For the text-containing cell, return its midpoint in [X, Y] coordinate format. 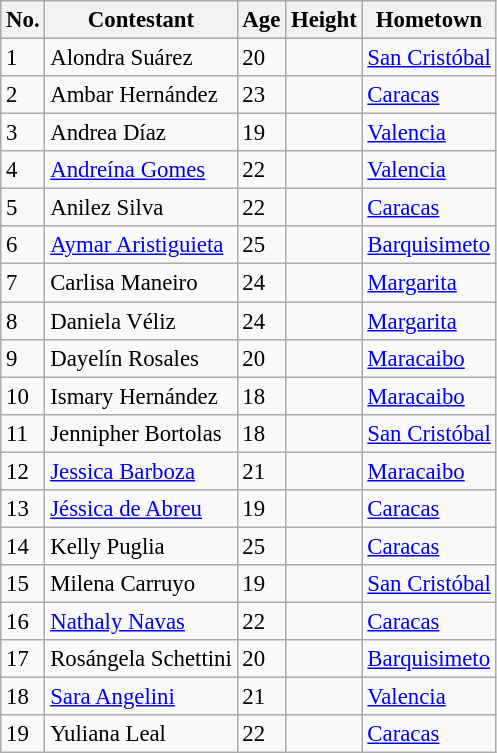
Contestant [141, 20]
13 [23, 509]
Andrea Díaz [141, 133]
7 [23, 283]
Height [324, 20]
Anilez Silva [141, 208]
3 [23, 133]
14 [23, 546]
Carlisa Maneiro [141, 283]
17 [23, 659]
Andreína Gomes [141, 170]
Ismary Hernández [141, 396]
No. [23, 20]
11 [23, 433]
Age [262, 20]
Milena Carruyo [141, 584]
Kelly Puglia [141, 546]
Dayelín Rosales [141, 358]
16 [23, 621]
9 [23, 358]
6 [23, 245]
Alondra Suárez [141, 58]
10 [23, 396]
Rosángela Schettini [141, 659]
1 [23, 58]
4 [23, 170]
Yuliana Leal [141, 734]
Sara Angelini [141, 697]
8 [23, 321]
Daniela Véliz [141, 321]
Jéssica de Abreu [141, 509]
5 [23, 208]
23 [262, 95]
Jennipher Bortolas [141, 433]
12 [23, 471]
Ambar Hernández [141, 95]
Aymar Aristiguieta [141, 245]
15 [23, 584]
2 [23, 95]
Jessica Barboza [141, 471]
Nathaly Navas [141, 621]
Hometown [429, 20]
